Detect which cell encompasses the target text, then output its (x, y) center coordinate. 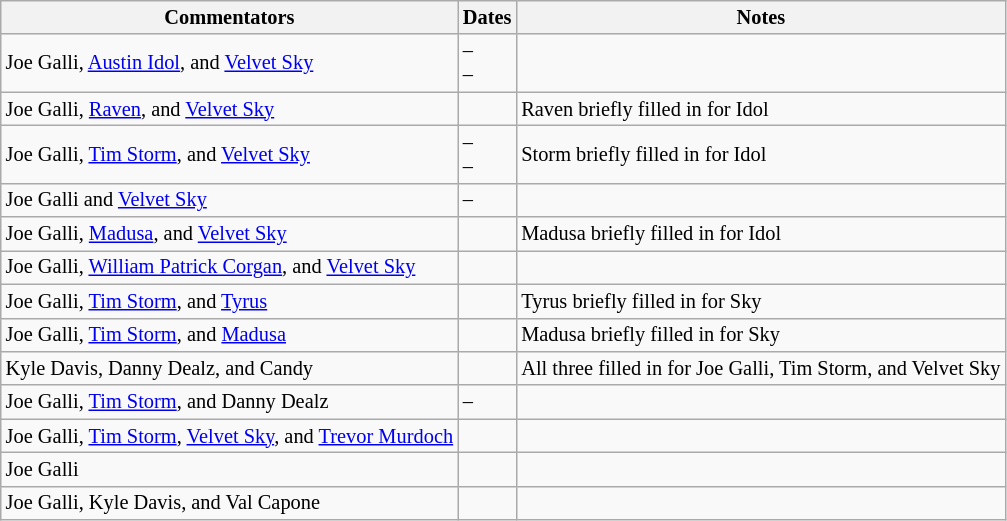
All three filled in for Joe Galli, Tim Storm, and Velvet Sky (760, 368)
Joe Galli (230, 469)
Raven briefly filled in for Idol (760, 109)
Joe Galli, Tim Storm, and Tyrus (230, 301)
Joe Galli, Raven, and Velvet Sky (230, 109)
Joe Galli, Madusa, and Velvet Sky (230, 234)
Joe Galli, Tim Storm, Velvet Sky, and Trevor Murdoch (230, 436)
Joe Galli and Velvet Sky (230, 200)
Storm briefly filled in for Idol (760, 154)
Commentators (230, 17)
Joe Galli, Austin Idol, and Velvet Sky (230, 63)
Notes (760, 17)
Madusa briefly filled in for Sky (760, 335)
Joe Galli, Kyle Davis, and Val Capone (230, 503)
Joe Galli, William Patrick Corgan, and Velvet Sky (230, 267)
Madusa briefly filled in for Idol (760, 234)
Joe Galli, Tim Storm, and Velvet Sky (230, 154)
Joe Galli, Tim Storm, and Madusa (230, 335)
Kyle Davis, Danny Dealz, and Candy (230, 368)
Dates (487, 17)
Tyrus briefly filled in for Sky (760, 301)
Joe Galli, Tim Storm, and Danny Dealz (230, 402)
